Return the (X, Y) coordinate for the center point of the cell that contains the specified text.  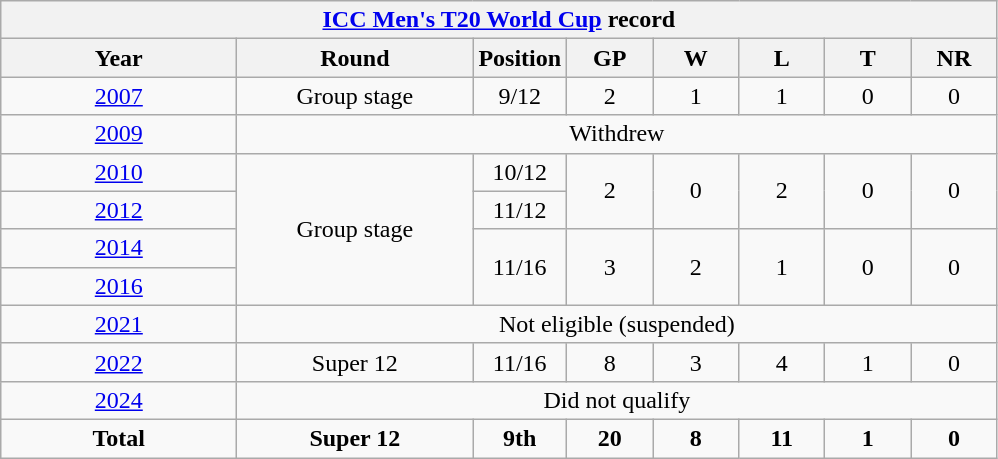
L (782, 58)
2010 (119, 172)
9/12 (520, 96)
2024 (119, 400)
4 (782, 362)
2016 (119, 286)
Total (119, 438)
Not eligible (suspended) (617, 324)
2022 (119, 362)
Year (119, 58)
W (696, 58)
11 (782, 438)
2009 (119, 134)
11/12 (520, 210)
ICC Men's T20 World Cup record (499, 20)
2007 (119, 96)
2012 (119, 210)
Round (355, 58)
GP (610, 58)
10/12 (520, 172)
Position (520, 58)
20 (610, 438)
NR (954, 58)
2021 (119, 324)
9th (520, 438)
Did not qualify (617, 400)
T (868, 58)
2014 (119, 248)
Withdrew (617, 134)
